Search for the cell housing the specified text and yield its (X, Y) center coordinate. 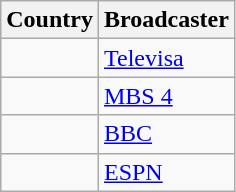
MBS 4 (166, 96)
Country (50, 20)
Televisa (166, 58)
BBC (166, 134)
Broadcaster (166, 20)
ESPN (166, 172)
